Return (x, y) of the center of cell containing provided text 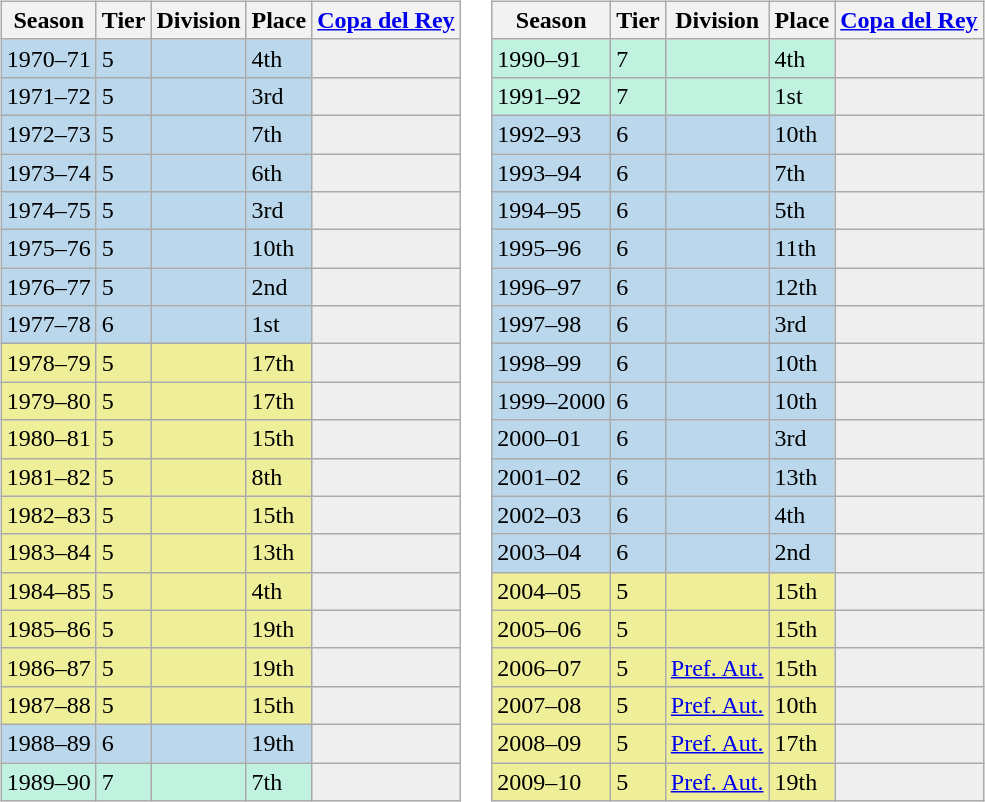
1977–78 (48, 325)
1994–95 (552, 211)
11th (802, 249)
1981–82 (48, 477)
6th (279, 173)
1971–72 (48, 96)
1997–98 (552, 325)
2003–04 (552, 553)
2005–06 (552, 629)
2009–10 (552, 781)
2004–05 (552, 591)
1974–75 (48, 211)
1982–83 (48, 515)
1992–93 (552, 134)
1984–85 (48, 591)
1976–77 (48, 287)
1972–73 (48, 134)
2001–02 (552, 477)
1999–2000 (552, 401)
1998–99 (552, 363)
12th (802, 287)
2002–03 (552, 515)
1975–76 (48, 249)
1978–79 (48, 363)
1987–88 (48, 705)
1996–97 (552, 287)
1986–87 (48, 667)
1979–80 (48, 401)
1995–96 (552, 249)
1990–91 (552, 58)
5th (802, 211)
1993–94 (552, 173)
2000–01 (552, 439)
8th (279, 477)
1973–74 (48, 173)
1980–81 (48, 439)
1989–90 (48, 781)
2007–08 (552, 705)
1988–89 (48, 743)
2006–07 (552, 667)
1983–84 (48, 553)
1991–92 (552, 96)
1985–86 (48, 629)
1970–71 (48, 58)
2008–09 (552, 743)
